Return (X, Y) of the center of cell containing provided text 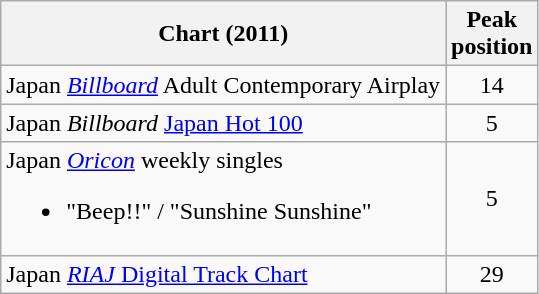
Japan Billboard Adult Contemporary Airplay (224, 85)
Peakposition (492, 34)
Japan Oricon weekly singles"Beep!!" / "Sunshine Sunshine" (224, 198)
Japan RIAJ Digital Track Chart (224, 274)
29 (492, 274)
Japan Billboard Japan Hot 100 (224, 123)
Chart (2011) (224, 34)
14 (492, 85)
